Provide the (x, y) coordinate of the cell's center where the given text is located.  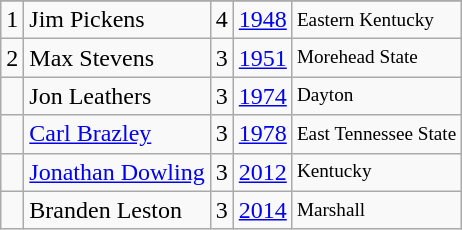
Jonathan Dowling (117, 172)
Kentucky (376, 172)
4 (222, 20)
Dayton (376, 96)
1 (12, 20)
1978 (262, 134)
1951 (262, 58)
Jon Leathers (117, 96)
2012 (262, 172)
Marshall (376, 210)
1948 (262, 20)
2014 (262, 210)
Jim Pickens (117, 20)
East Tennessee State (376, 134)
1974 (262, 96)
Max Stevens (117, 58)
Branden Leston (117, 210)
2 (12, 58)
Morehead State (376, 58)
Carl Brazley (117, 134)
Eastern Kentucky (376, 20)
